Find where the given text appears and provide that cell's center as (x, y) coordinate. 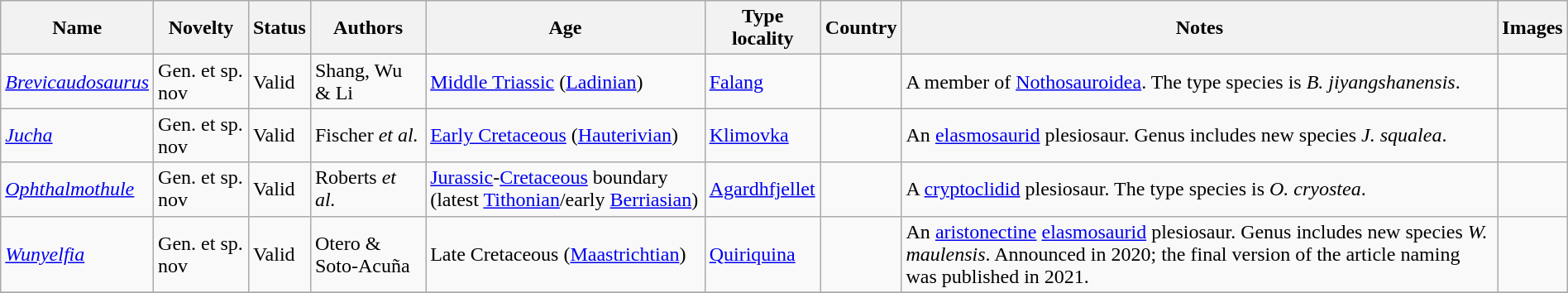
Status (280, 28)
Brevicaudosaurus (78, 81)
Authors (367, 28)
A cryptoclidid plesiosaur. The type species is O. cryostea. (1199, 189)
Quiriquina (762, 254)
Images (1532, 28)
Roberts et al. (367, 189)
Country (861, 28)
An elasmosaurid plesiosaur. Genus includes new species J. squalea. (1199, 136)
A member of Nothosauroidea. The type species is B. jiyangshanensis. (1199, 81)
Ophthalmothule (78, 189)
Jucha (78, 136)
Otero & Soto-Acuña (367, 254)
Type locality (762, 28)
Age (566, 28)
Name (78, 28)
Agardhfjellet (762, 189)
Late Cretaceous (Maastrichtian) (566, 254)
Novelty (202, 28)
Falang (762, 81)
Jurassic-Cretaceous boundary (latest Tithonian/early Berriasian) (566, 189)
Early Cretaceous (Hauterivian) (566, 136)
Shang, Wu & Li (367, 81)
Klimovka (762, 136)
Notes (1199, 28)
Wunyelfia (78, 254)
Middle Triassic (Ladinian) (566, 81)
Fischer et al. (367, 136)
